From the cell containing the given text, extract its center point as [x, y] coordinate. 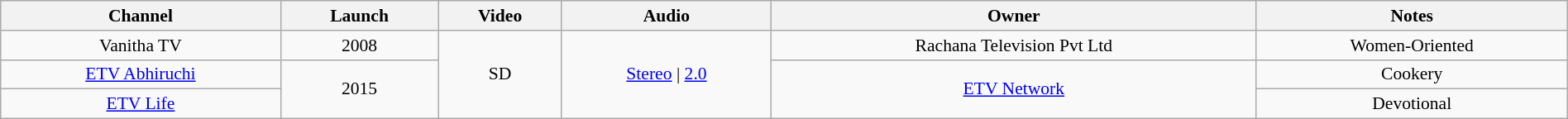
Launch [359, 16]
ETV Abhiruchi [141, 74]
ETV Life [141, 104]
2008 [359, 45]
Owner [1014, 16]
SD [500, 74]
Video [500, 16]
Cookery [1412, 74]
2015 [359, 89]
Devotional [1412, 104]
Channel [141, 16]
ETV Network [1014, 89]
Stereo | 2.0 [667, 74]
Rachana Television Pvt Ltd [1014, 45]
Audio [667, 16]
Vanitha TV [141, 45]
Women-Oriented [1412, 45]
Notes [1412, 16]
